For the text-containing cell, return its midpoint in [x, y] coordinate format. 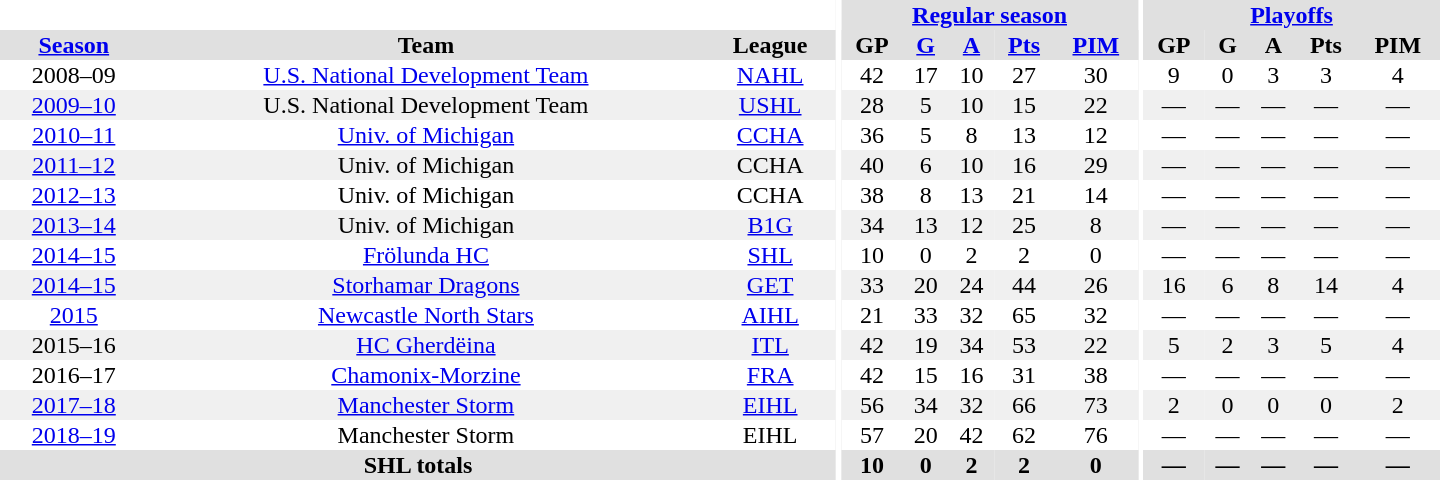
SHL [770, 255]
44 [1024, 285]
57 [872, 435]
26 [1096, 285]
Frölunda HC [426, 255]
62 [1024, 435]
Season [74, 45]
League [770, 45]
40 [872, 165]
USHL [770, 105]
2008–09 [74, 75]
19 [926, 345]
25 [1024, 225]
Playoffs [1292, 15]
17 [926, 75]
Chamonix-Morzine [426, 375]
2011–12 [74, 165]
36 [872, 135]
28 [872, 105]
2016–17 [74, 375]
73 [1096, 405]
2015 [74, 315]
Team [426, 45]
66 [1024, 405]
GET [770, 285]
2017–18 [74, 405]
FRA [770, 375]
27 [1024, 75]
31 [1024, 375]
29 [1096, 165]
2012–13 [74, 195]
56 [872, 405]
Newcastle North Stars [426, 315]
AIHL [770, 315]
2013–14 [74, 225]
SHL totals [418, 465]
Storhamar Dragons [426, 285]
24 [972, 285]
Regular season [990, 15]
2009–10 [74, 105]
ITL [770, 345]
2010–11 [74, 135]
76 [1096, 435]
9 [1174, 75]
HC Gherdëina [426, 345]
30 [1096, 75]
2018–19 [74, 435]
2015–16 [74, 345]
65 [1024, 315]
NAHL [770, 75]
B1G [770, 225]
53 [1024, 345]
